Search for the cell housing the specified text and yield its [x, y] center coordinate. 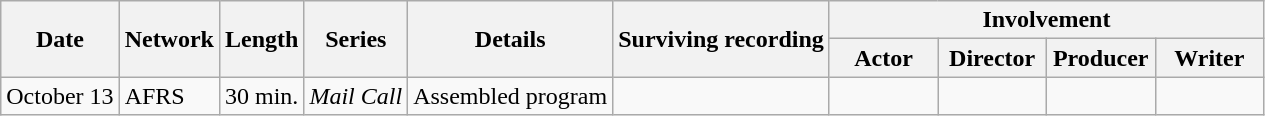
Length [261, 39]
Actor [884, 58]
Assembled program [510, 96]
Date [60, 39]
Writer [1210, 58]
Director [992, 58]
AFRS [169, 96]
Surviving recording [722, 39]
30 min. [261, 96]
Details [510, 39]
Series [356, 39]
October 13 [60, 96]
Producer [1100, 58]
Network [169, 39]
Involvement [1046, 20]
Mail Call [356, 96]
